Search for the cell housing the specified text and yield its (X, Y) center coordinate. 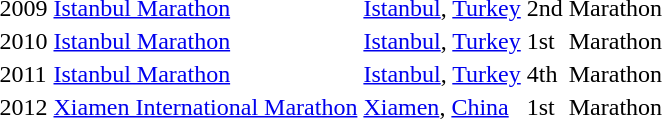
4th (544, 74)
1st (544, 41)
